Pinpoint the cell where the given text exists, returning its [x, y] midpoint coordinate. 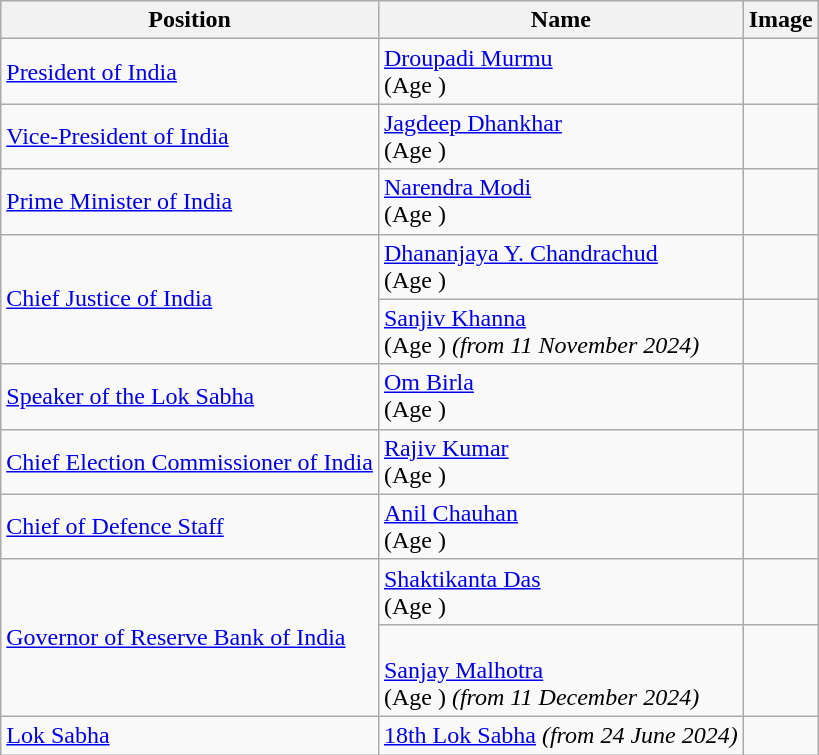
Sanjay Malhotra (Age ) (from 11 December 2024) [560, 670]
Lok Sabha [190, 735]
Jagdeep Dhankhar(Age ) [560, 136]
Rajiv Kumar(Age ) [560, 462]
Dhananjaya Y. Chandrachud(Age ) [560, 266]
Name [560, 20]
Chief of Defence Staff [190, 526]
Shaktikanta Das(Age ) [560, 592]
18th Lok Sabha (from 24 June 2024) [560, 735]
Position [190, 20]
Vice-President of India [190, 136]
Om Birla(Age ) [560, 396]
Narendra Modi(Age ) [560, 202]
Prime Minister of India [190, 202]
Droupadi Murmu(Age ) [560, 72]
President of India [190, 72]
Chief Election Commissioner of India [190, 462]
Image [780, 20]
Anil Chauhan(Age ) [560, 526]
Sanjiv Khanna(Age ) (from 11 November 2024) [560, 332]
Speaker of the Lok Sabha [190, 396]
Governor of Reserve Bank of India [190, 638]
Chief Justice of India [190, 299]
